Identify which cell holds the provided text, then report its (x, y) central coordinate. 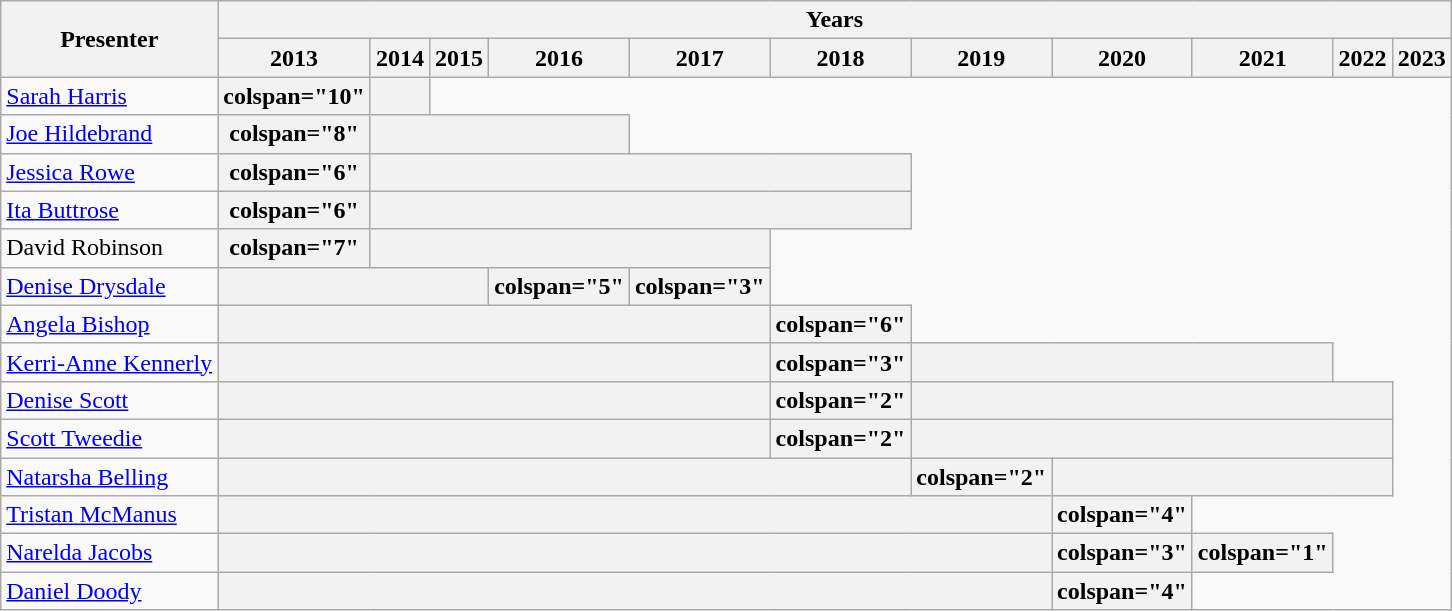
Daniel Doody (110, 591)
Ita Buttrose (110, 210)
2020 (1122, 58)
colspan="8" (294, 134)
2021 (1262, 58)
Kerri-Anne Kennerly (110, 362)
2015 (460, 58)
2022 (1362, 58)
Jessica Rowe (110, 172)
Denise Scott (110, 400)
2014 (400, 58)
colspan="5" (560, 286)
2023 (1422, 58)
2013 (294, 58)
Denise Drysdale (110, 286)
Natarsha Belling (110, 477)
David Robinson (110, 248)
colspan="1" (1262, 553)
Years (834, 20)
Angela Bishop (110, 324)
Sarah Harris (110, 96)
Scott Tweedie (110, 438)
2018 (840, 58)
colspan="10" (294, 96)
Joe Hildebrand (110, 134)
Narelda Jacobs (110, 553)
2016 (560, 58)
Presenter (110, 39)
2019 (982, 58)
2017 (700, 58)
colspan="7" (294, 248)
Tristan McManus (110, 515)
